Return (x, y) of the center of cell containing provided text 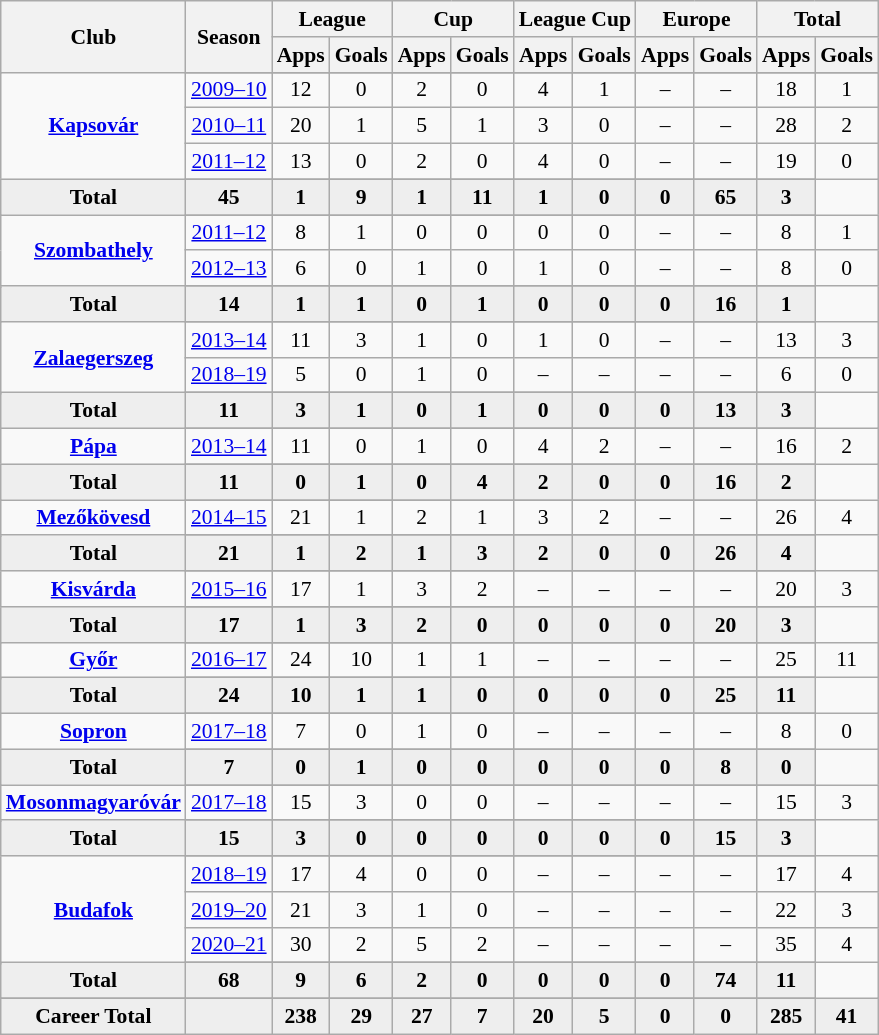
285 (786, 1017)
12 (301, 90)
22 (786, 910)
2014–15 (229, 518)
Kapsovár (94, 126)
Europe (696, 19)
65 (726, 197)
Sopron (94, 732)
68 (229, 981)
2019–20 (229, 910)
2009–10 (229, 90)
238 (301, 1017)
Club (94, 36)
League (332, 19)
2010–11 (229, 126)
30 (301, 945)
Zalaegerszeg (94, 358)
28 (786, 126)
2015–16 (229, 589)
41 (846, 1017)
Season (229, 36)
Mezőkövesd (94, 518)
Kisvárda (94, 589)
2020–21 (229, 945)
14 (229, 304)
League Cup (575, 19)
Mosonmagyaróvár (94, 803)
Career Total (94, 1017)
35 (786, 945)
Cup (454, 19)
74 (726, 981)
2016–17 (229, 660)
Budafok (94, 910)
45 (229, 197)
Pápa (94, 447)
2012–13 (229, 269)
Győr (94, 660)
27 (422, 1017)
Szombathely (94, 250)
29 (362, 1017)
19 (786, 162)
18 (786, 90)
